Return the (x, y) coordinate for the center point of the cell that contains the specified text.  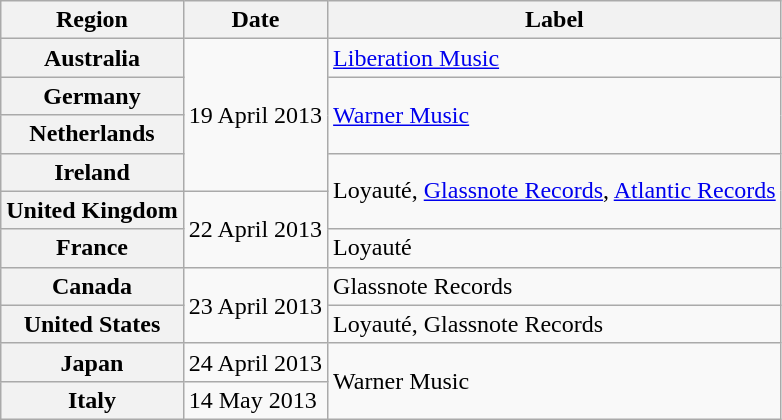
Liberation Music (555, 58)
22 April 2013 (255, 229)
Australia (92, 58)
14 May 2013 (255, 400)
France (92, 248)
24 April 2013 (255, 362)
Label (555, 20)
Loyauté, Glassnote Records, Atlantic Records (555, 191)
United States (92, 324)
Date (255, 20)
23 April 2013 (255, 305)
19 April 2013 (255, 115)
Canada (92, 286)
United Kingdom (92, 210)
Italy (92, 400)
Netherlands (92, 134)
Loyauté, Glassnote Records (555, 324)
Japan (92, 362)
Germany (92, 96)
Ireland (92, 172)
Loyauté (555, 248)
Region (92, 20)
Glassnote Records (555, 286)
